Find where the given text appears and provide that cell's center as (X, Y) coordinate. 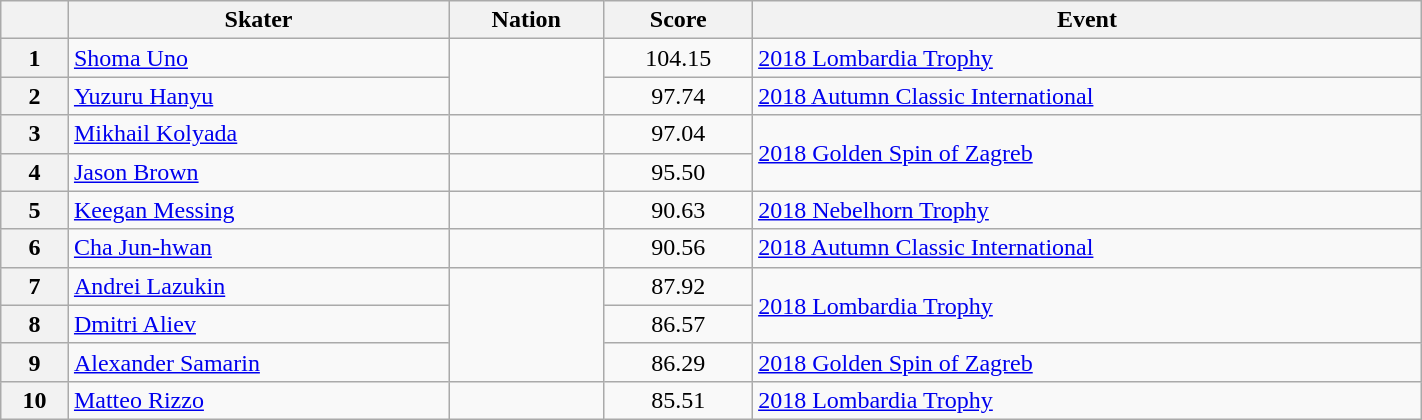
86.29 (678, 362)
1 (35, 58)
Alexander Samarin (258, 362)
Keegan Messing (258, 210)
85.51 (678, 400)
Skater (258, 20)
Nation (526, 20)
Mikhail Kolyada (258, 134)
3 (35, 134)
Andrei Lazukin (258, 286)
7 (35, 286)
2 (35, 96)
8 (35, 324)
Jason Brown (258, 172)
2018 Nebelhorn Trophy (1088, 210)
Event (1088, 20)
Cha Jun-hwan (258, 248)
Dmitri Aliev (258, 324)
6 (35, 248)
97.04 (678, 134)
97.74 (678, 96)
5 (35, 210)
Shoma Uno (258, 58)
Yuzuru Hanyu (258, 96)
86.57 (678, 324)
4 (35, 172)
87.92 (678, 286)
Score (678, 20)
95.50 (678, 172)
104.15 (678, 58)
9 (35, 362)
Matteo Rizzo (258, 400)
90.56 (678, 248)
10 (35, 400)
90.63 (678, 210)
